Return (X, Y) of the center of cell containing provided text 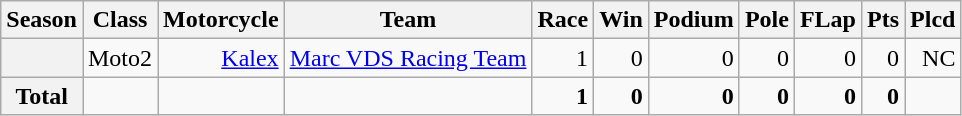
Moto2 (120, 58)
Pts (882, 20)
Plcd (933, 20)
Motorcycle (222, 20)
Team (408, 20)
Season (42, 20)
Total (42, 96)
Kalex (222, 58)
Race (563, 20)
Podium (694, 20)
Pole (766, 20)
FLap (828, 20)
Class (120, 20)
Win (622, 20)
Marc VDS Racing Team (408, 58)
NC (933, 58)
